Pinpoint the cell where the given text exists, returning its (x, y) midpoint coordinate. 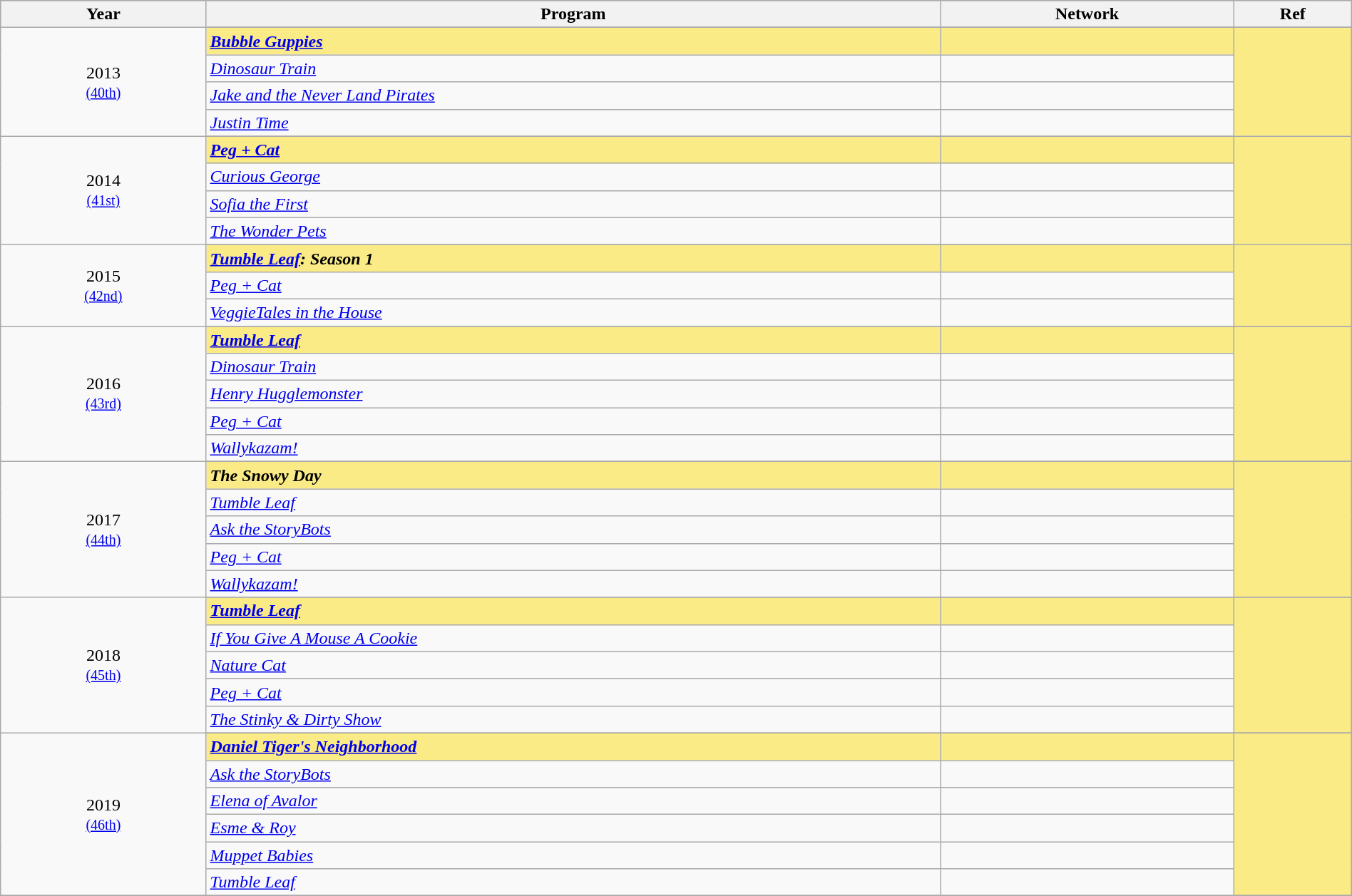
Muppet Babies (573, 855)
Elena of Avalor (573, 801)
Jake and the Never Land Pirates (573, 96)
VeggieTales in the House (573, 312)
2017 (44th) (103, 530)
2013 (40th) (103, 82)
2014 (41st) (103, 190)
If You Give A Mouse A Cookie (573, 638)
Esme & Roy (573, 828)
Network (1087, 14)
2018 (45th) (103, 665)
2019 (46th) (103, 814)
The Wonder Pets (573, 231)
Year (103, 14)
Henry Hugglemonster (573, 394)
Curious George (573, 177)
2015 (42nd) (103, 285)
2016 (43rd) (103, 394)
Tumble Leaf: Season 1 (573, 258)
Justin Time (573, 123)
Nature Cat (573, 665)
Sofia the First (573, 204)
The Stinky & Dirty Show (573, 719)
The Snowy Day (573, 475)
Daniel Tiger's Neighborhood (573, 746)
Program (573, 14)
Ref (1292, 14)
Bubble Guppies (573, 41)
